Find where the given text appears and provide that cell's center as [x, y] coordinate. 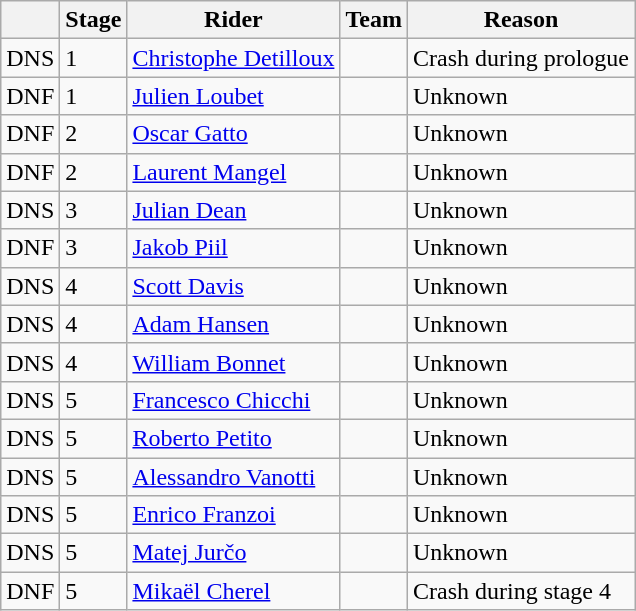
Jakob Piil [234, 248]
Christophe Detilloux [234, 58]
Team [374, 20]
Stage [94, 20]
Scott Davis [234, 286]
Mikaël Cherel [234, 591]
William Bonnet [234, 362]
Laurent Mangel [234, 172]
Julian Dean [234, 210]
Crash during stage 4 [520, 591]
Oscar Gatto [234, 134]
Francesco Chicchi [234, 400]
Roberto Petito [234, 438]
Crash during prologue [520, 58]
Enrico Franzoi [234, 515]
Rider [234, 20]
Matej Jurčo [234, 553]
Reason [520, 20]
Adam Hansen [234, 324]
Alessandro Vanotti [234, 477]
Julien Loubet [234, 96]
